Locate the cell with the specified text and output its (X, Y) center coordinate. 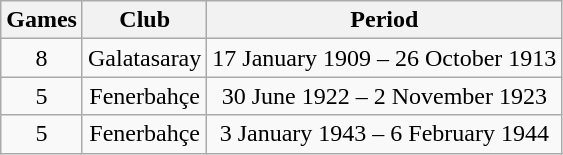
30 June 1922 – 2 November 1923 (384, 96)
Club (144, 20)
8 (42, 58)
Period (384, 20)
3 January 1943 – 6 February 1944 (384, 134)
Games (42, 20)
17 January 1909 – 26 October 1913 (384, 58)
Galatasaray (144, 58)
